Locate the cell with the specified text and output its [X, Y] center coordinate. 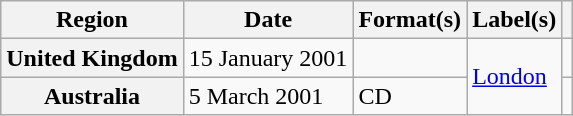
5 March 2001 [268, 96]
Date [268, 20]
Region [92, 20]
United Kingdom [92, 58]
CD [410, 96]
Australia [92, 96]
Label(s) [514, 20]
15 January 2001 [268, 58]
London [514, 77]
Format(s) [410, 20]
